Identify which cell holds the provided text, then report its (x, y) central coordinate. 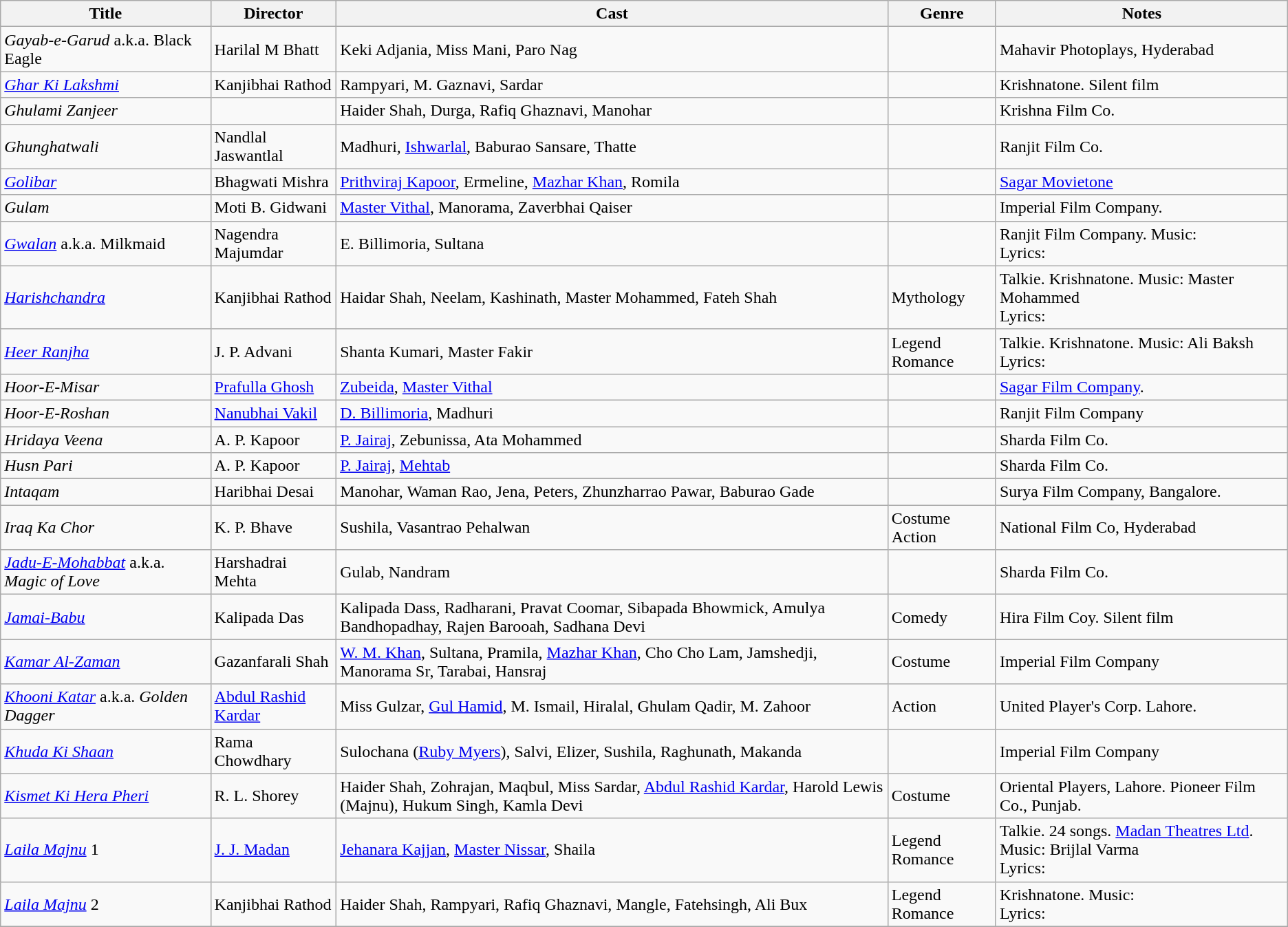
Kalipada Dass, Radharani, Pravat Coomar, Sibapada Bhowmick, Amulya Bandhopadhay, Rajen Barooah, Sadhana Devi (612, 617)
Notes (1141, 14)
Talkie. Krishnatone. Music: Ali BakshLyrics: (1141, 351)
Keki Adjania, Miss Mani, Paro Nag (612, 50)
Haribhai Desai (274, 492)
Prafulla Ghosh (274, 387)
Khooni Katar a.k.a. Golden Dagger (106, 706)
Comedy (941, 617)
Talkie. 24 songs. Madan Theatres Ltd. Music: Brijlal VarmaLyrics: (1141, 850)
Krishnatone. Music: Lyrics: (1141, 904)
Kamar Al-Zaman (106, 662)
Madhuri, Ishwarlal, Baburao Sansare, Thatte (612, 146)
Haidar Shah, Neelam, Kashinath, Master Mohammed, Fateh Shah (612, 297)
Jadu-E-Mohabbat a.k.a. Magic of Love (106, 573)
E. Billimoria, Sultana (612, 244)
Abdul Rashid Kardar (274, 706)
Hoor-E-Misar (106, 387)
Harishchandra (106, 297)
Hridaya Veena (106, 440)
J. J. Madan (274, 850)
Nanubhai Vakil (274, 413)
Master Vithal, Manorama, Zaverbhai Qaiser (612, 208)
P. Jairaj, Mehtab (612, 466)
Prithviraj Kapoor, Ermeline, Mazhar Khan, Romila (612, 182)
Ranjit Film Company. Music: Lyrics: (1141, 244)
Oriental Players, Lahore. Pioneer Film Co., Punjab. (1141, 796)
Intaqam (106, 492)
Hoor-E-Roshan (106, 413)
Talkie. Krishnatone. Music: Master MohammedLyrics: (1141, 297)
Sulochana (Ruby Myers), Salvi, Elizer, Sushila, Raghunath, Makanda (612, 752)
Iraq Ka Chor (106, 527)
J. P. Advani (274, 351)
Jamai-Babu (106, 617)
Haider Shah, Rampyari, Rafiq Ghaznavi, Mangle, Fatehsingh, Ali Bux (612, 904)
Haider Shah, Durga, Rafiq Ghaznavi, Manohar (612, 111)
Ghunghatwali (106, 146)
Imperial Film Company. (1141, 208)
Laila Majnu 2 (106, 904)
Rama Chowdhary (274, 752)
Cast (612, 14)
Haider Shah, Zohrajan, Maqbul, Miss Sardar, Abdul Rashid Kardar, Harold Lewis (Majnu), Hukum Singh, Kamla Devi (612, 796)
Krishna Film Co. (1141, 111)
Bhagwati Mishra (274, 182)
Sagar Film Company. (1141, 387)
National Film Co, Hyderabad (1141, 527)
Hira Film Coy. Silent film (1141, 617)
Harshadrai Mehta (274, 573)
Director (274, 14)
Sagar Movietone (1141, 182)
Rampyari, M. Gaznavi, Sardar (612, 85)
Shanta Kumari, Master Fakir (612, 351)
Ranjit Film Company (1141, 413)
Kismet Ki Hera Pheri (106, 796)
Surya Film Company, Bangalore. (1141, 492)
Krishnatone. Silent film (1141, 85)
Husn Pari (106, 466)
D. Billimoria, Madhuri (612, 413)
Gulab, Nandram (612, 573)
P. Jairaj, Zebunissa, Ata Mohammed (612, 440)
Mythology (941, 297)
Gayab-e-Garud a.k.a. Black Eagle (106, 50)
W. M. Khan, Sultana, Pramila, Mazhar Khan, Cho Cho Lam, Jamshedji, Manorama Sr, Tarabai, Hansraj (612, 662)
Golibar (106, 182)
Moti B. Gidwani (274, 208)
Kalipada Das (274, 617)
Harilal M Bhatt (274, 50)
Gazanfarali Shah (274, 662)
Title (106, 14)
Costume Action (941, 527)
Ghar Ki Lakshmi (106, 85)
Gulam (106, 208)
Nagendra Majumdar (274, 244)
Nandlal Jaswantlal (274, 146)
Jehanara Kajjan, Master Nissar, Shaila (612, 850)
K. P. Bhave (274, 527)
United Player's Corp. Lahore. (1141, 706)
Laila Majnu 1 (106, 850)
Ranjit Film Co. (1141, 146)
Ghulami Zanjeer (106, 111)
R. L. Shorey (274, 796)
Genre (941, 14)
Miss Gulzar, Gul Hamid, M. Ismail, Hiralal, Ghulam Qadir, M. Zahoor (612, 706)
Sushila, Vasantrao Pehalwan (612, 527)
Gwalan a.k.a. Milkmaid (106, 244)
Manohar, Waman Rao, Jena, Peters, Zhunzharrao Pawar, Baburao Gade (612, 492)
Mahavir Photoplays, Hyderabad (1141, 50)
Heer Ranjha (106, 351)
Zubeida, Master Vithal (612, 387)
Khuda Ki Shaan (106, 752)
Action (941, 706)
